For the text-containing cell, return its midpoint in [X, Y] coordinate format. 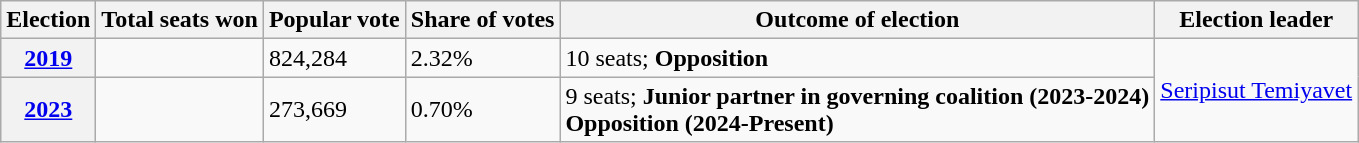
2023 [48, 110]
Outcome of election [858, 20]
10 seats; Opposition [858, 58]
273,669 [334, 110]
824,284 [334, 58]
Share of votes [482, 20]
Popular vote [334, 20]
Election [48, 20]
2019 [48, 58]
0.70% [482, 110]
Seripisut Temiyavet [1256, 90]
Election leader [1256, 20]
Total seats won [180, 20]
2.32% [482, 58]
9 seats; Junior partner in governing coalition (2023-2024)Opposition (2024-Present) [858, 110]
